Capture the cell that displays the provided text and extract its (x, y) central coordinate. 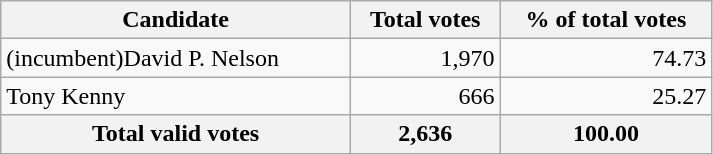
666 (425, 96)
Candidate (176, 20)
(incumbent)David P. Nelson (176, 58)
25.27 (606, 96)
Total votes (425, 20)
Total valid votes (176, 134)
Tony Kenny (176, 96)
74.73 (606, 58)
100.00 (606, 134)
2,636 (425, 134)
% of total votes (606, 20)
1,970 (425, 58)
